Return the (X, Y) coordinate for the center point of the cell that contains the specified text.  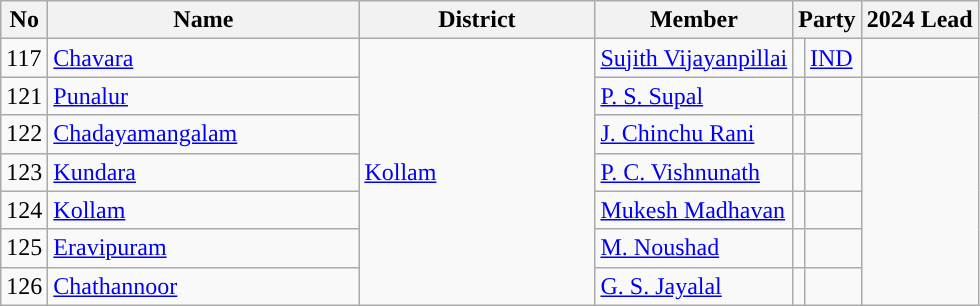
121 (24, 96)
125 (24, 248)
P. C. Vishnunath (694, 172)
District (477, 20)
117 (24, 58)
M. Noushad (694, 248)
Punalur (204, 96)
126 (24, 286)
122 (24, 134)
Party (827, 20)
G. S. Jayalal (694, 286)
Sujith Vijayanpillai (694, 58)
Name (204, 20)
Chadayamangalam (204, 134)
IND (832, 58)
Member (694, 20)
J. Chinchu Rani (694, 134)
Mukesh Madhavan (694, 210)
124 (24, 210)
2024 Lead (920, 20)
Eravipuram (204, 248)
Kundara (204, 172)
No (24, 20)
123 (24, 172)
P. S. Supal (694, 96)
Chavara (204, 58)
Chathannoor (204, 286)
